Capture the cell that displays the provided text and extract its [X, Y] central coordinate. 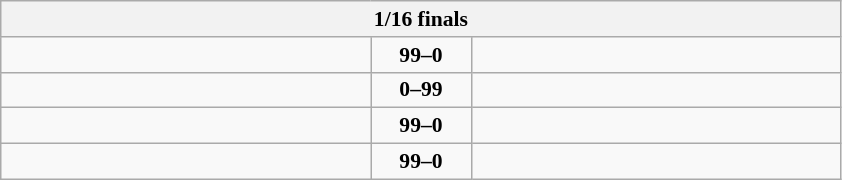
0–99 [421, 90]
1/16 finals [421, 19]
